Search for the cell housing the specified text and yield its [x, y] center coordinate. 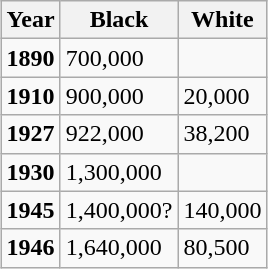
922,000 [119, 134]
700,000 [119, 58]
1,400,000? [119, 210]
1930 [30, 172]
1946 [30, 248]
80,500 [222, 248]
38,200 [222, 134]
900,000 [119, 96]
1,640,000 [119, 248]
White [222, 20]
1927 [30, 134]
Black [119, 20]
1,300,000 [119, 172]
1910 [30, 96]
20,000 [222, 96]
140,000 [222, 210]
Year [30, 20]
1890 [30, 58]
1945 [30, 210]
